Locate the cell with the specified text and output its [X, Y] center coordinate. 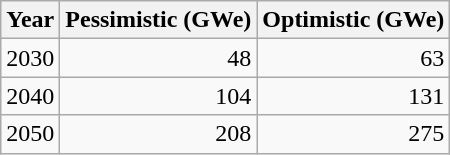
275 [354, 134]
208 [158, 134]
2050 [30, 134]
63 [354, 58]
2030 [30, 58]
Optimistic (GWe) [354, 20]
Year [30, 20]
48 [158, 58]
131 [354, 96]
Pessimistic (GWe) [158, 20]
2040 [30, 96]
104 [158, 96]
